Detect which cell encompasses the target text, then output its (X, Y) center coordinate. 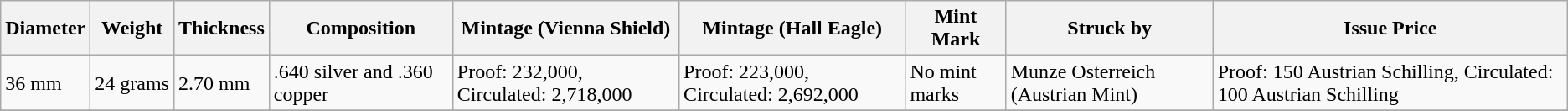
Thickness (221, 29)
Mint Mark (956, 29)
.640 silver and .360 copper (360, 82)
36 mm (45, 82)
Diameter (45, 29)
Mintage (Hall Eagle) (792, 29)
Proof: 150 Austrian Schilling, Circulated: 100 Austrian Schilling (1390, 82)
24 grams (132, 82)
No mint marks (956, 82)
2.70 mm (221, 82)
Struck by (1109, 29)
Proof: 223,000, Circulated: 2,692,000 (792, 82)
Issue Price (1390, 29)
Weight (132, 29)
Mintage (Vienna Shield) (565, 29)
Munze Osterreich (Austrian Mint) (1109, 82)
Composition (360, 29)
Proof: 232,000, Circulated: 2,718,000 (565, 82)
